From the cell containing the given text, extract its center point as (x, y) coordinate. 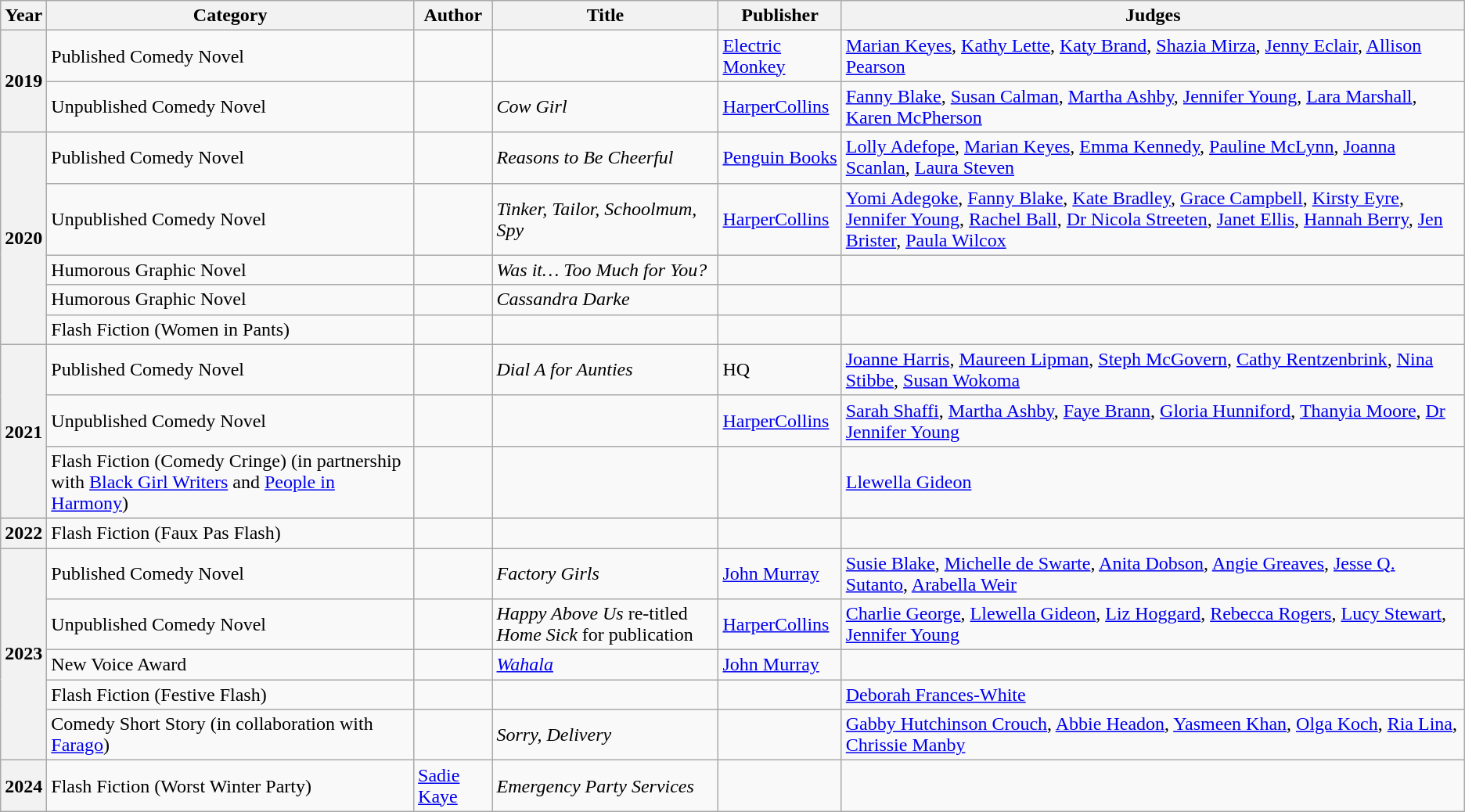
Gabby Hutchinson Crouch, Abbie Headon, Yasmeen Khan, Olga Koch, Ria Lina, Chrissie Manby (1153, 735)
Category (230, 16)
New Voice Award (230, 665)
Joanne Harris, Maureen Lipman, Steph McGovern, Cathy Rentzenbrink, Nina Stibbe, Susan Wokoma (1153, 369)
Sorry, Delivery (606, 735)
Charlie George, Llewella Gideon, Liz Hoggard, Rebecca Rogers, Lucy Stewart, Jennifer Young (1153, 624)
2023 (23, 654)
HQ (779, 369)
Wahala (606, 665)
Year (23, 16)
Llewella Gideon (1153, 482)
Penguin Books (779, 158)
Flash Fiction (Women in Pants) (230, 329)
Fanny Blake, Susan Calman, Martha Ashby, Jennifer Young, Lara Marshall, Karen McPherson (1153, 106)
Author (453, 16)
Susie Blake, Michelle de Swarte, Anita Dobson, Angie Greaves, Jesse Q. Sutanto, Arabella Weir (1153, 573)
Lolly Adefope, Marian Keyes, Emma Kennedy, Pauline McLynn, Joanna Scanlan, Laura Steven (1153, 158)
2020 (23, 238)
Cassandra Darke (606, 300)
Tinker, Tailor, Schoolmum, Spy (606, 219)
Flash Fiction (Comedy Cringe) (in partnership with Black Girl Writers and People in Harmony) (230, 482)
2022 (23, 533)
Flash Fiction (Faux Pas Flash) (230, 533)
Sarah Shaffi, Martha Ashby, Faye Brann, Gloria Hunniford, Thanyia Moore, Dr Jennifer Young (1153, 421)
Happy Above Us re-titled Home Sick for publication (606, 624)
Title (606, 16)
Dial A for Aunties (606, 369)
Publisher (779, 16)
2019 (23, 81)
Flash Fiction (Festive Flash) (230, 695)
Marian Keyes, Kathy Lette, Katy Brand, Shazia Mirza, Jenny Eclair, Allison Pearson (1153, 56)
Deborah Frances-White (1153, 695)
Reasons to Be Cheerful (606, 158)
Electric Monkey (779, 56)
2024 (23, 785)
Cow Girl (606, 106)
Emergency Party Services (606, 785)
Was it… Too Much for You? (606, 270)
Sadie Kaye (453, 785)
Judges (1153, 16)
Factory Girls (606, 573)
2021 (23, 431)
Flash Fiction (Worst Winter Party) (230, 785)
Comedy Short Story (in collaboration with Farago) (230, 735)
